Scan for the cell matching the given text and deliver its [x, y] coordinate at center. 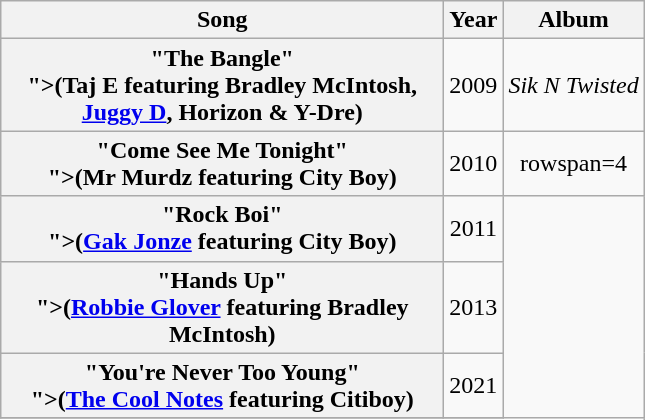
2009 [474, 85]
Sik N Twisted [574, 85]
"Hands Up"">(Robbie Glover featuring Bradley McIntosh) [222, 307]
rowspan=4 [574, 164]
2021 [474, 386]
2011 [474, 228]
Year [474, 20]
2010 [474, 164]
2013 [474, 307]
"Come See Me Tonight"">(Mr Murdz featuring City Boy) [222, 164]
"The Bangle" ">(Taj E featuring Bradley McIntosh, Juggy D, Horizon & Y-Dre) [222, 85]
Album [574, 20]
Song [222, 20]
"You're Never Too Young"">(The Cool Notes featuring Citiboy) [222, 386]
"Rock Boi"">(Gak Jonze featuring City Boy) [222, 228]
